Determine the (X, Y) coordinate at the center of the cell enclosing the given text.  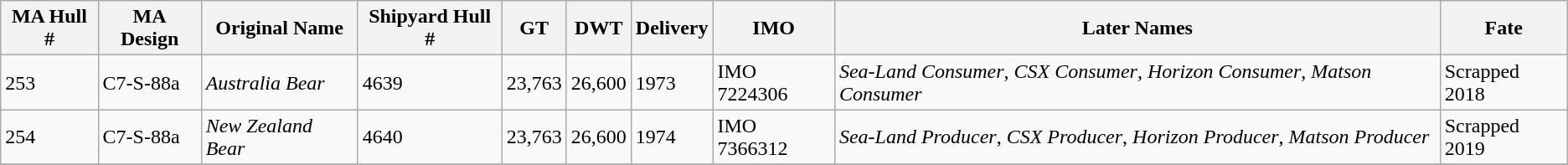
MA Design (149, 28)
Shipyard Hull # (430, 28)
Delivery (672, 28)
GT (534, 28)
253 (49, 82)
IMO 7224306 (774, 82)
New Zealand Bear (280, 137)
DWT (598, 28)
IMO 7366312 (774, 137)
Fate (1504, 28)
Original Name (280, 28)
4640 (430, 137)
Scrapped 2018 (1504, 82)
1973 (672, 82)
MA Hull # (49, 28)
Sea-Land Producer, CSX Producer, Horizon Producer, Matson Producer (1137, 137)
IMO (774, 28)
Scrapped 2019 (1504, 137)
Australia Bear (280, 82)
1974 (672, 137)
Later Names (1137, 28)
254 (49, 137)
Sea-Land Consumer, CSX Consumer, Horizon Consumer, Matson Consumer (1137, 82)
4639 (430, 82)
